From the cell containing the given text, extract its center point as (X, Y) coordinate. 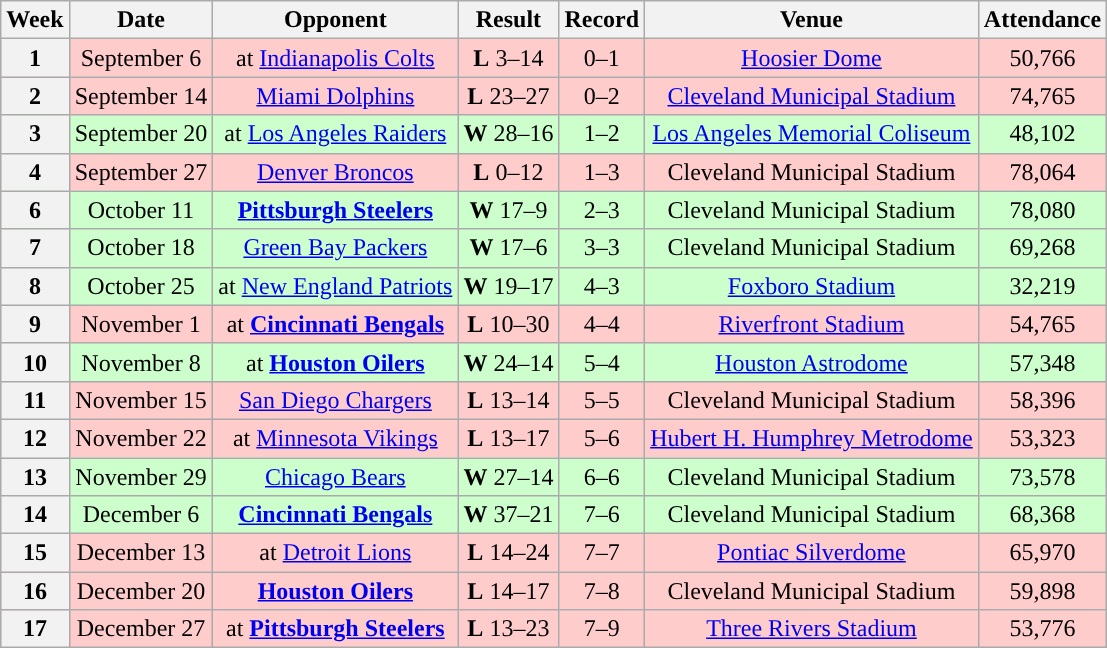
Hoosier Dome (812, 58)
at Indianapolis Colts (336, 58)
9 (35, 324)
November 29 (141, 477)
Attendance (1042, 20)
December 13 (141, 553)
at New England Patriots (336, 286)
L 0–12 (508, 172)
7–6 (602, 515)
at Detroit Lions (336, 553)
at Cincinnati Bengals (336, 324)
53,776 (1042, 629)
Chicago Bears (336, 477)
Venue (812, 20)
5–4 (602, 362)
58,396 (1042, 400)
November 1 (141, 324)
Green Bay Packers (336, 248)
September 20 (141, 134)
W 24–14 (508, 362)
1–3 (602, 172)
L 13–14 (508, 400)
September 6 (141, 58)
78,064 (1042, 172)
October 18 (141, 248)
12 (35, 438)
Pittsburgh Steelers (336, 210)
Week (35, 20)
W 37–21 (508, 515)
Opponent (336, 20)
November 22 (141, 438)
September 14 (141, 96)
L 13–17 (508, 438)
Pontiac Silverdome (812, 553)
4 (35, 172)
December 6 (141, 515)
4–4 (602, 324)
57,348 (1042, 362)
December 20 (141, 591)
17 (35, 629)
W 17–9 (508, 210)
1 (35, 58)
69,268 (1042, 248)
W 17–6 (508, 248)
San Diego Chargers (336, 400)
0–1 (602, 58)
at Los Angeles Raiders (336, 134)
at Pittsburgh Steelers (336, 629)
L 10–30 (508, 324)
7–8 (602, 591)
Denver Broncos (336, 172)
Riverfront Stadium (812, 324)
16 (35, 591)
7–7 (602, 553)
73,578 (1042, 477)
Foxboro Stadium (812, 286)
5–5 (602, 400)
Los Angeles Memorial Coliseum (812, 134)
W 28–16 (508, 134)
Cincinnati Bengals (336, 515)
68,368 (1042, 515)
65,970 (1042, 553)
8 (35, 286)
0–2 (602, 96)
3 (35, 134)
Miami Dolphins (336, 96)
4–3 (602, 286)
L 14–24 (508, 553)
3–3 (602, 248)
2 (35, 96)
7 (35, 248)
2–3 (602, 210)
5–6 (602, 438)
15 (35, 553)
10 (35, 362)
L 13–23 (508, 629)
11 (35, 400)
October 11 (141, 210)
Date (141, 20)
50,766 (1042, 58)
November 8 (141, 362)
at Houston Oilers (336, 362)
L 14–17 (508, 591)
78,080 (1042, 210)
54,765 (1042, 324)
7–9 (602, 629)
48,102 (1042, 134)
59,898 (1042, 591)
53,323 (1042, 438)
13 (35, 477)
Hubert H. Humphrey Metrodome (812, 438)
Record (602, 20)
32,219 (1042, 286)
L 3–14 (508, 58)
September 27 (141, 172)
at Minnesota Vikings (336, 438)
December 27 (141, 629)
Houston Oilers (336, 591)
Result (508, 20)
W 27–14 (508, 477)
74,765 (1042, 96)
Three Rivers Stadium (812, 629)
6 (35, 210)
Houston Astrodome (812, 362)
October 25 (141, 286)
W 19–17 (508, 286)
14 (35, 515)
1–2 (602, 134)
November 15 (141, 400)
6–6 (602, 477)
L 23–27 (508, 96)
